Detect which cell encompasses the target text, then output its [x, y] center coordinate. 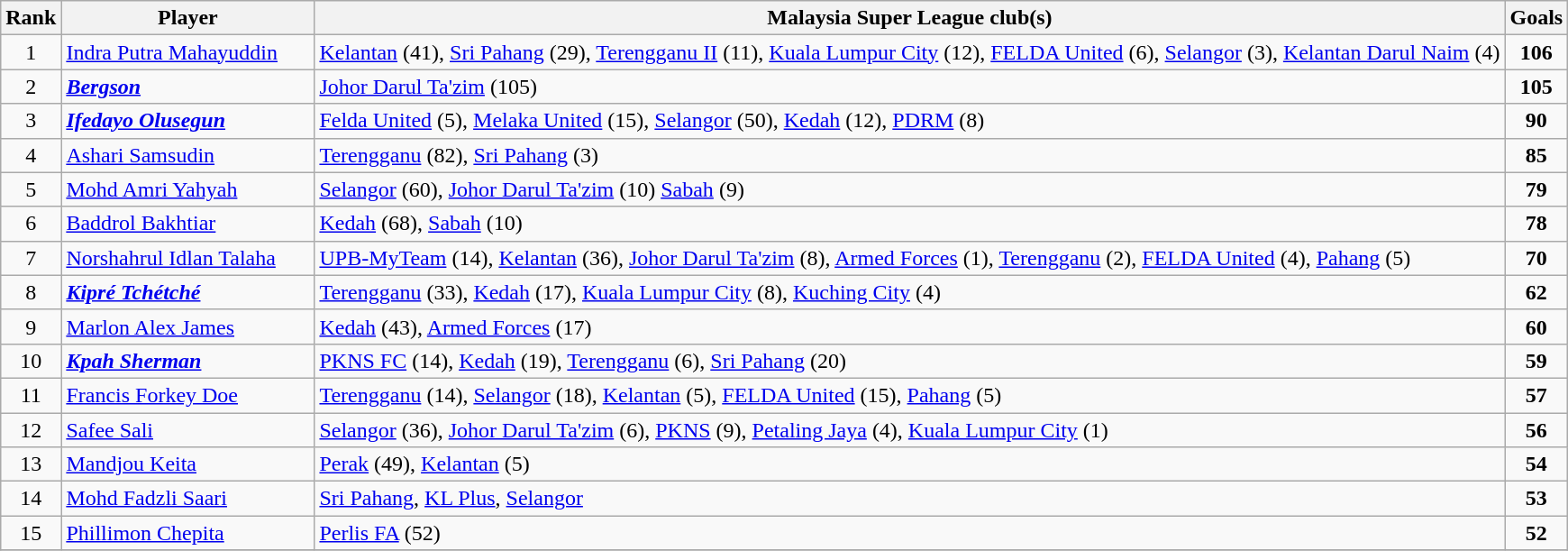
105 [1536, 87]
Norshahrul Idlan Talaha [187, 258]
12 [31, 430]
Bergson [187, 87]
Selangor (60), Johor Darul Ta'zim (10) Sabah (9) [910, 189]
Terengganu (82), Sri Pahang (3) [910, 155]
Mandjou Keita [187, 464]
6 [31, 224]
Perlis FA (52) [910, 533]
9 [31, 326]
UPB-MyTeam (14), Kelantan (36), Johor Darul Ta'zim (8), Armed Forces (1), Terengganu (2), FELDA United (4), Pahang (5) [910, 258]
Marlon Alex James [187, 326]
62 [1536, 292]
Sri Pahang, KL Plus, Selangor [910, 499]
PKNS FC (14), Kedah (19), Terengganu (6), Sri Pahang (20) [910, 361]
59 [1536, 361]
8 [31, 292]
Kelantan (41), Sri Pahang (29), Terengganu II (11), Kuala Lumpur City (12), FELDA United (6), Selangor (3), Kelantan Darul Naim (4) [910, 52]
56 [1536, 430]
60 [1536, 326]
2 [31, 87]
Mohd Amri Yahyah [187, 189]
Kedah (43), Armed Forces (17) [910, 326]
Kpah Sherman [187, 361]
106 [1536, 52]
1 [31, 52]
Terengganu (14), Selangor (18), Kelantan (5), FELDA United (15), Pahang (5) [910, 395]
4 [31, 155]
70 [1536, 258]
14 [31, 499]
Ashari Samsudin [187, 155]
54 [1536, 464]
Indra Putra Mahayuddin [187, 52]
Francis Forkey Doe [187, 395]
Phillimon Chepita [187, 533]
Terengganu (33), Kedah (17), Kuala Lumpur City (8), Kuching City (4) [910, 292]
90 [1536, 121]
Rank [31, 18]
78 [1536, 224]
Kedah (68), Sabah (10) [910, 224]
11 [31, 395]
85 [1536, 155]
Johor Darul Ta'zim (105) [910, 87]
Mohd Fadzli Saari [187, 499]
10 [31, 361]
Selangor (36), Johor Darul Ta'zim (6), PKNS (9), Petaling Jaya (4), Kuala Lumpur City (1) [910, 430]
Ifedayo Olusegun [187, 121]
53 [1536, 499]
5 [31, 189]
Malaysia Super League club(s) [910, 18]
Baddrol Bakhtiar [187, 224]
79 [1536, 189]
Kipré Tchétché [187, 292]
Felda United (5), Melaka United (15), Selangor (50), Kedah (12), PDRM (8) [910, 121]
57 [1536, 395]
52 [1536, 533]
Safee Sali [187, 430]
Goals [1536, 18]
15 [31, 533]
7 [31, 258]
3 [31, 121]
Player [187, 18]
Perak (49), Kelantan (5) [910, 464]
13 [31, 464]
